Output the [x, y] coordinate of the center of the cell containing the given text.  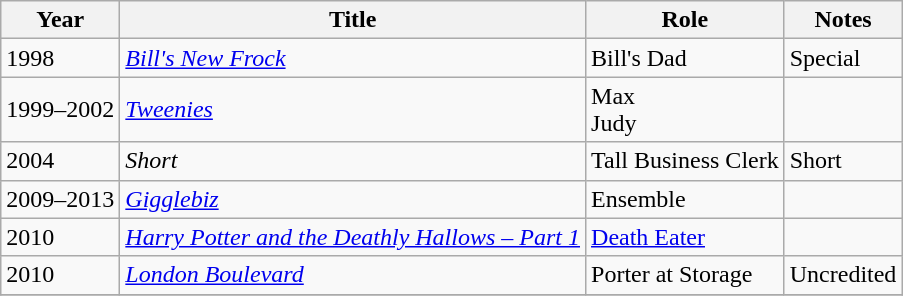
Death Eater [686, 237]
Special [843, 58]
MaxJudy [686, 110]
Bill's New Frock [353, 58]
2004 [60, 161]
Year [60, 20]
2009–2013 [60, 199]
Title [353, 20]
Harry Potter and the Deathly Hallows – Part 1 [353, 237]
1999–2002 [60, 110]
1998 [60, 58]
Tweenies [353, 110]
Porter at Storage [686, 275]
Gigglebiz [353, 199]
Tall Business Clerk [686, 161]
London Boulevard [353, 275]
Ensemble [686, 199]
Notes [843, 20]
Role [686, 20]
Uncredited [843, 275]
Bill's Dad [686, 58]
